Output the [x, y] coordinate of the center of the cell containing the given text.  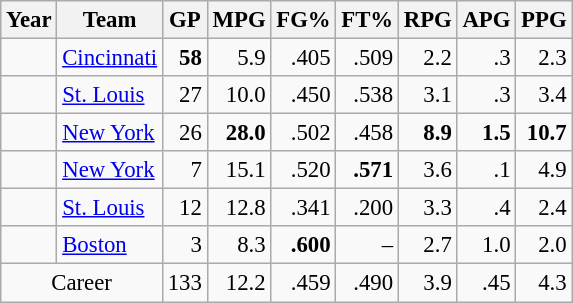
12.8 [239, 208]
Boston [110, 245]
.502 [304, 133]
2.3 [544, 58]
.458 [368, 133]
12 [184, 208]
58 [184, 58]
.520 [304, 170]
15.1 [239, 170]
.509 [368, 58]
133 [184, 283]
3.6 [428, 170]
26 [184, 133]
3.3 [428, 208]
.405 [304, 58]
.200 [368, 208]
2.7 [428, 245]
.450 [304, 95]
7 [184, 170]
.341 [304, 208]
APG [486, 20]
FG% [304, 20]
.45 [486, 283]
2.2 [428, 58]
.4 [486, 208]
1.5 [486, 133]
10.0 [239, 95]
.490 [368, 283]
10.7 [544, 133]
4.9 [544, 170]
3 [184, 245]
– [368, 245]
12.2 [239, 283]
.538 [368, 95]
.571 [368, 170]
4.3 [544, 283]
3.4 [544, 95]
MPG [239, 20]
PPG [544, 20]
.459 [304, 283]
2.0 [544, 245]
Year [29, 20]
2.4 [544, 208]
27 [184, 95]
GP [184, 20]
Career [82, 283]
.1 [486, 170]
8.3 [239, 245]
Cincinnati [110, 58]
Team [110, 20]
3.1 [428, 95]
.600 [304, 245]
1.0 [486, 245]
28.0 [239, 133]
3.9 [428, 283]
8.9 [428, 133]
RPG [428, 20]
5.9 [239, 58]
FT% [368, 20]
